Output the (x, y) coordinate of the center of the cell containing the given text.  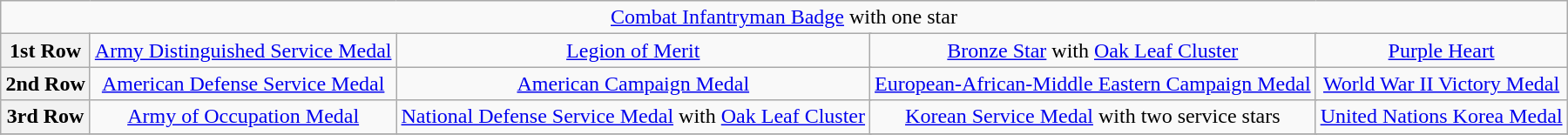
American Defense Service Medal (243, 84)
Army Distinguished Service Medal (243, 51)
National Defense Service Medal with Oak Leaf Cluster (633, 117)
European-African-Middle Eastern Campaign Medal (1093, 84)
Korean Service Medal with two service stars (1093, 117)
United Nations Korea Medal (1441, 117)
1st Row (45, 51)
Legion of Merit (633, 51)
World War II Victory Medal (1441, 84)
3rd Row (45, 117)
Combat Infantryman Badge with one star (784, 17)
Bronze Star with Oak Leaf Cluster (1093, 51)
2nd Row (45, 84)
Purple Heart (1441, 51)
American Campaign Medal (633, 84)
Army of Occupation Medal (243, 117)
